Identify which cell holds the provided text, then report its (x, y) central coordinate. 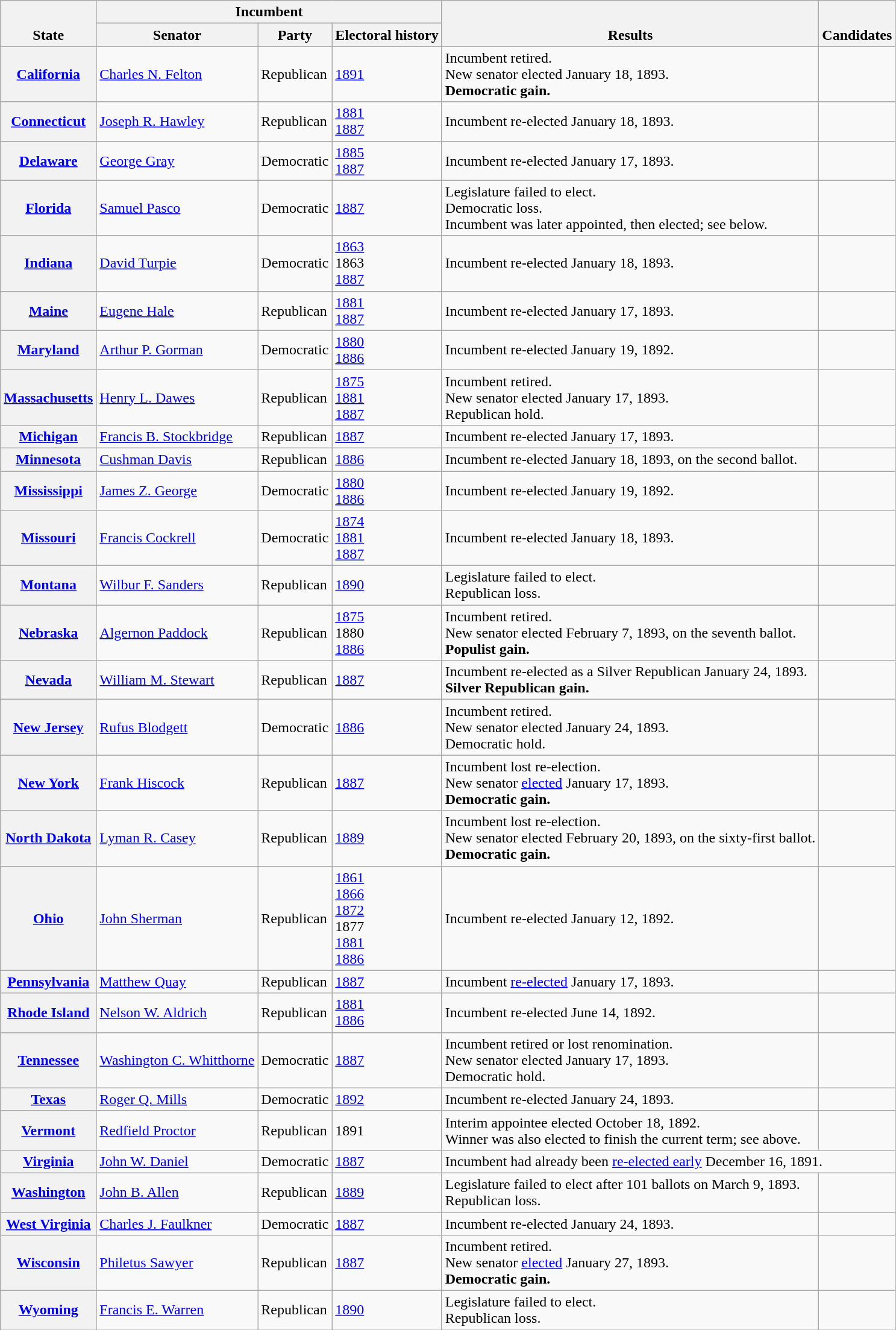
187418811887 (387, 538)
Tennessee (48, 1060)
Philetus Sawyer (177, 1263)
Indiana (48, 263)
Algernon Paddock (177, 633)
Charles J. Faulkner (177, 1224)
Michigan (48, 436)
Incumbent retired.New senator elected January 17, 1893.Republican hold. (630, 397)
Wyoming (48, 1310)
John Sherman (177, 918)
Incumbent lost re-election.New senator elected February 20, 1893, on the sixty-first ballot.Democratic gain. (630, 838)
Joseph R. Hawley (177, 122)
1885 1887 (387, 160)
California (48, 74)
Samuel Pasco (177, 208)
Arthur P. Gorman (177, 350)
Electoral history (387, 35)
Incumbent lost re-election.New senator elected January 17, 1893.Democratic gain. (630, 783)
Rufus Blodgett (177, 727)
Senator (177, 35)
John B. Allen (177, 1192)
Lyman R. Casey (177, 838)
Nevada (48, 680)
Virginia (48, 1161)
West Virginia (48, 1224)
Maryland (48, 350)
Maine (48, 311)
Cushman Davis (177, 459)
Washington (48, 1192)
Delaware (48, 160)
Incumbent re-elected January 12, 1892. (630, 918)
Incumbent retired.New senator elected January 27, 1893.Democratic gain. (630, 1263)
Francis Cockrell (177, 538)
Results (630, 24)
Rhode Island (48, 1012)
John W. Daniel (177, 1161)
Legislature failed to elect.Democratic loss.Incumbent was later appointed, then elected; see below. (630, 208)
New Jersey (48, 727)
1881 1886 (387, 1012)
Incumbent had already been re-elected early December 16, 1891. (669, 1161)
Legislature failed to elect after 101 ballots on March 9, 1893.Republican loss. (630, 1192)
New York (48, 783)
Francis B. Stockbridge (177, 436)
1861 186618721877 18811886 (387, 918)
North Dakota (48, 838)
1892 (387, 1099)
Roger Q. Mills (177, 1099)
James Z. George (177, 491)
Incumbent retired.New senator elected January 18, 1893.Democratic gain. (630, 74)
Francis E. Warren (177, 1310)
1863 1863 1887 (387, 263)
Matthew Quay (177, 982)
Eugene Hale (177, 311)
Wilbur F. Sanders (177, 586)
Incumbent re-elected January 18, 1893, on the second ballot. (630, 459)
Incumbent re-elected as a Silver Republican January 24, 1893.Silver Republican gain. (630, 680)
Incumbent retired.New senator elected January 24, 1893.Democratic hold. (630, 727)
Mississippi (48, 491)
Incumbent (269, 12)
Incumbent retired or lost renomination.New senator elected January 17, 1893.Democratic hold. (630, 1060)
Interim appointee elected October 18, 1892.Winner was also elected to finish the current term; see above. (630, 1131)
Missouri (48, 538)
Frank Hiscock (177, 783)
Candidates (857, 24)
Montana (48, 586)
Florida (48, 208)
George Gray (177, 160)
Redfield Proctor (177, 1131)
Wisconsin (48, 1263)
William M. Stewart (177, 680)
State (48, 24)
187518811887 (387, 397)
Incumbent re-elected June 14, 1892. (630, 1012)
David Turpie (177, 263)
Connecticut (48, 122)
Incumbent retired.New senator elected February 7, 1893, on the seventh ballot.Populist gain. (630, 633)
Vermont (48, 1131)
Pennsylvania (48, 982)
Charles N. Felton (177, 74)
Party (295, 35)
Henry L. Dawes (177, 397)
Ohio (48, 918)
Texas (48, 1099)
Minnesota (48, 459)
Washington C. Whitthorne (177, 1060)
18751880 1886 (387, 633)
Nebraska (48, 633)
Massachusetts (48, 397)
Nelson W. Aldrich (177, 1012)
